Detect which cell encompasses the target text, then output its (X, Y) center coordinate. 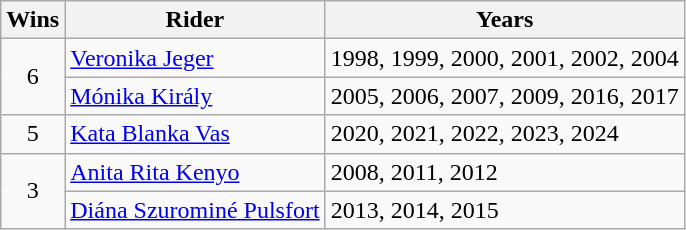
2013, 2014, 2015 (504, 210)
Anita Rita Kenyo (195, 172)
2008, 2011, 2012 (504, 172)
2020, 2021, 2022, 2023, 2024 (504, 134)
Kata Blanka Vas (195, 134)
1998, 1999, 2000, 2001, 2002, 2004 (504, 58)
6 (33, 77)
Years (504, 20)
Wins (33, 20)
Mónika Király (195, 96)
2005, 2006, 2007, 2009, 2016, 2017 (504, 96)
5 (33, 134)
Diána Szurominé Pulsfort (195, 210)
Rider (195, 20)
3 (33, 191)
Veronika Jeger (195, 58)
